For the text-containing cell, return its midpoint in [X, Y] coordinate format. 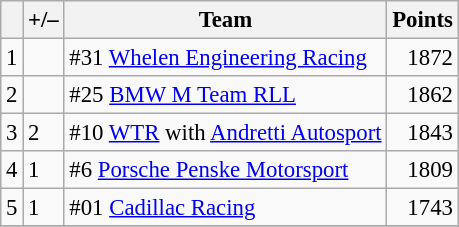
#25 BMW M Team RLL [226, 95]
#31 Whelen Engineering Racing [226, 58]
#10 WTR with Andretti Autosport [226, 133]
4 [12, 170]
#01 Cadillac Racing [226, 208]
5 [12, 208]
Points [422, 20]
1862 [422, 95]
Team [226, 20]
3 [12, 133]
1809 [422, 170]
#6 Porsche Penske Motorsport [226, 170]
1743 [422, 208]
1872 [422, 58]
1843 [422, 133]
+/– [44, 20]
